Detect which cell encompasses the target text, then output its (X, Y) center coordinate. 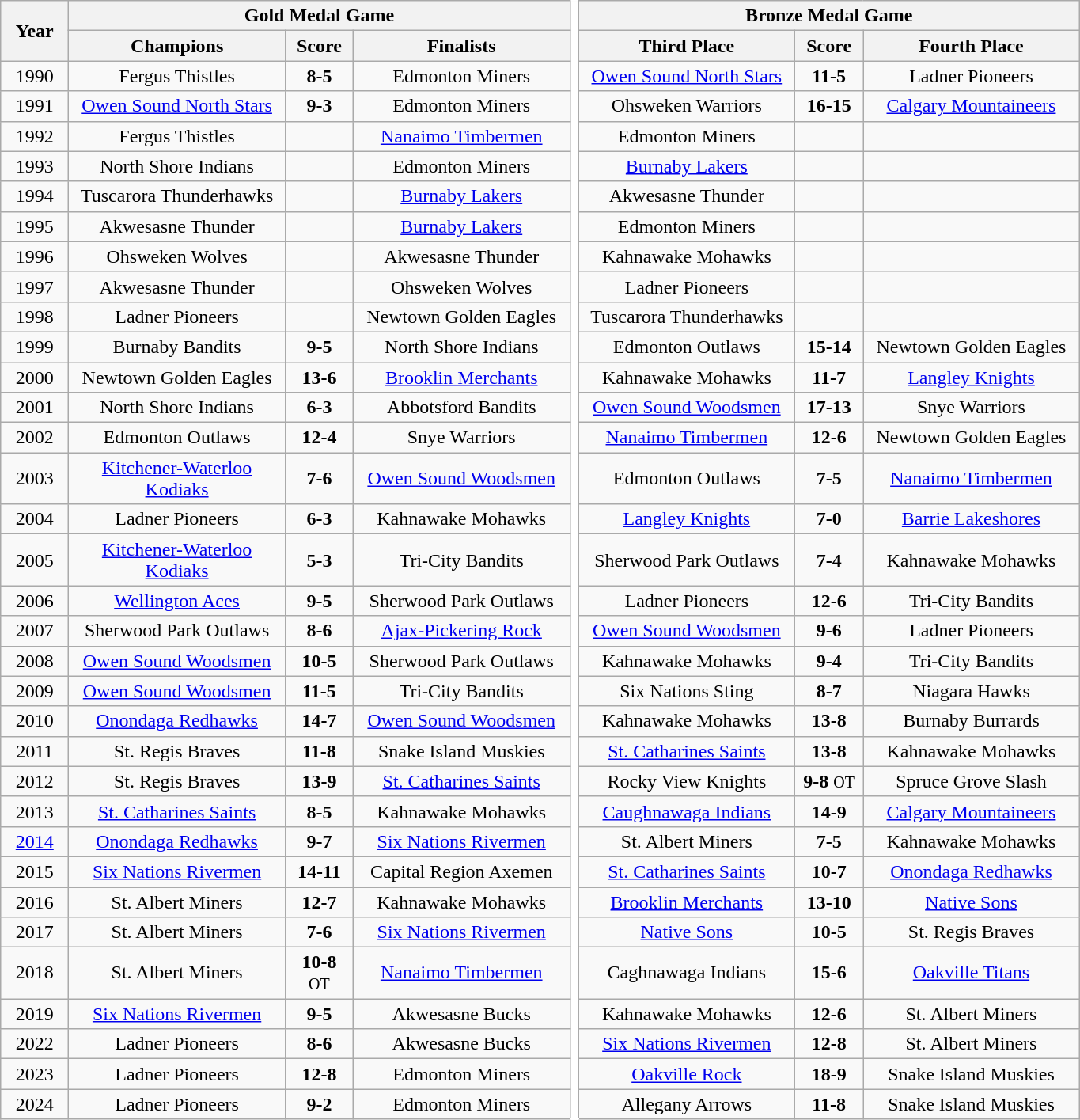
9-3 (319, 106)
Finalists (461, 46)
2004 (35, 519)
Capital Region Axemen (461, 871)
1992 (35, 136)
1999 (35, 347)
Gold Medal Game (320, 16)
2002 (35, 438)
15-6 (829, 974)
2014 (35, 841)
2018 (35, 974)
13-6 (319, 378)
2022 (35, 1044)
2010 (35, 721)
Rocky View Knights (687, 781)
8-7 (829, 691)
2006 (35, 601)
18-9 (829, 1074)
2017 (35, 932)
2007 (35, 631)
2016 (35, 902)
12-4 (319, 438)
Burnaby Burrards (972, 721)
2009 (35, 691)
Niagara Hawks (972, 691)
16-15 (829, 106)
2003 (35, 478)
Oakville Rock (687, 1074)
10-8 OT (319, 974)
2011 (35, 751)
Caughnawaga Indians (687, 811)
2000 (35, 378)
7-0 (829, 519)
Ajax-Pickering Rock (461, 631)
Wellington Aces (177, 601)
Spruce Grove Slash (972, 781)
17-13 (829, 408)
2001 (35, 408)
2023 (35, 1074)
1990 (35, 76)
2019 (35, 1014)
2005 (35, 560)
12-7 (319, 902)
1997 (35, 287)
2012 (35, 781)
Caghnawaga Indians (687, 974)
2013 (35, 811)
Abbotsford Bandits (461, 408)
2008 (35, 661)
Allegany Arrows (687, 1104)
Year (35, 31)
5-3 (319, 560)
14-7 (319, 721)
9-6 (829, 631)
9-8 OT (829, 781)
9-4 (829, 661)
Champions (177, 46)
1995 (35, 226)
11-7 (829, 378)
2015 (35, 871)
1993 (35, 166)
Fourth Place (972, 46)
9-2 (319, 1104)
14-11 (319, 871)
Ohsweken Warriors (687, 106)
7-4 (829, 560)
15-14 (829, 347)
13-10 (829, 902)
10-7 (829, 871)
14-9 (829, 811)
1991 (35, 106)
Bronze Medal Game (829, 16)
Six Nations Sting (687, 691)
Third Place (687, 46)
1998 (35, 317)
Oakville Titans (972, 974)
Burnaby Bandits (177, 347)
9-7 (319, 841)
Barrie Lakeshores (972, 519)
1994 (35, 196)
1996 (35, 256)
13-9 (319, 781)
2024 (35, 1104)
